Identify which cell holds the provided text, then report its [x, y] central coordinate. 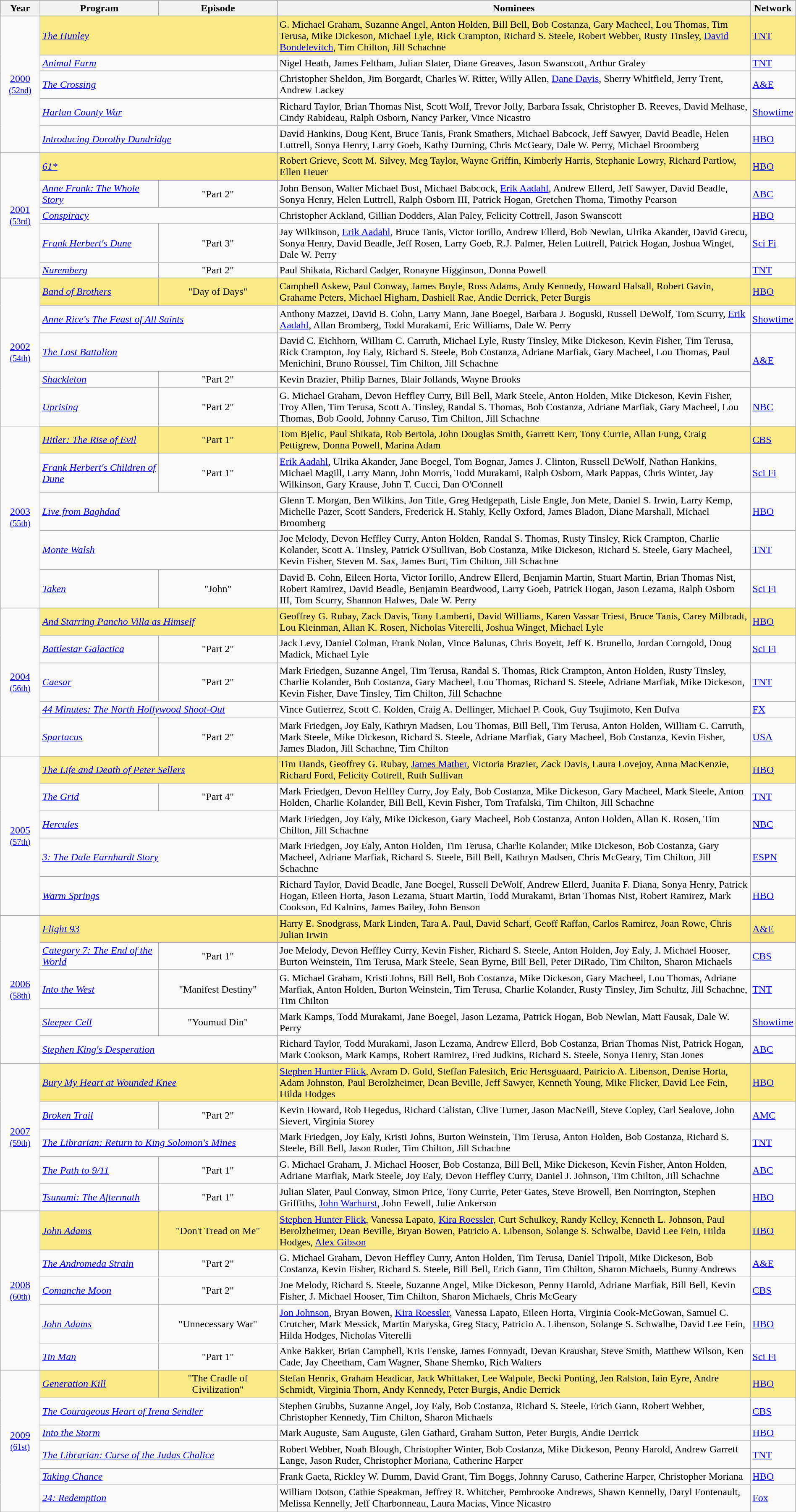
44 Minutes: The North Hollywood Shoot-Out [159, 709]
Christopher Ackland, Gillian Dodders, Alan Paley, Felicity Cottrell, Jason Swanscott [513, 215]
Mark Friedgen, Joy Ealy, Mike Dickeson, Gary Macheel, Bob Costanza, Anton Holden, Allan K. Rosen, Tim Chilton, Jill Schachne [513, 824]
Hercules [159, 824]
Paul Shikata, Richard Cadger, Ronayne Higginson, Donna Powell [513, 270]
The Hunley [159, 36]
The Crossing [159, 85]
Caesar [99, 682]
Anne Frank: The Whole Story [99, 194]
"Part 4" [218, 797]
"Unnecessary War" [218, 1323]
Bury My Heart at Wounded Knee [159, 1082]
Sleeper Cell [99, 1022]
Into the Storm [159, 1433]
Taken [99, 589]
Conspiracy [159, 215]
2009(61st) [20, 1441]
"Youmud Din" [218, 1022]
Battlestar Galactica [99, 649]
Hitler: The Rise of Evil [99, 440]
Broken Trail [99, 1115]
Kevin Howard, Rob Hegedus, Richard Calistan, Clive Turner, Jason MacNeill, Steve Copley, Carl Sealove, John Sievert, Virginia Storey [513, 1115]
Nigel Heath, James Feltham, Julian Slater, Diane Greaves, Jason Swanscott, Arthur Graley [513, 63]
Frank Herbert's Dune [99, 243]
Monte Walsh [159, 550]
Band of Brothers [99, 291]
FX [773, 709]
USA [773, 736]
2003(55th) [20, 517]
Jack Levy, Daniel Colman, Frank Nolan, Vince Balunas, Chris Boyett, Jeff K. Brunello, Jordan Corngold, Doug Madick, Michael Lyle [513, 649]
Into the West [99, 989]
Animal Farm [159, 63]
Frank Gaeta, Rickley W. Dumm, David Grant, Tim Boggs, Johnny Caruso, Catherine Harper, Christopher Moriana [513, 1476]
Robert Grieve, Scott M. Silvey, Meg Taylor, Wayne Griffin, Kimberly Harris, Stephanie Lowry, Richard Partlow, Ellen Heuer [513, 166]
Tsunami: The Aftermath [99, 1198]
Tin Man [99, 1357]
Warm Springs [159, 896]
Anne Rice's The Feast of All Saints [159, 319]
The Librarian: Curse of the Judas Chalice [159, 1454]
Episode [218, 8]
2006(58th) [20, 989]
Mark Kamps, Todd Murakami, Jane Boegel, Jason Lezama, Patrick Hogan, Bob Newlan, Matt Fausak, Dale W. Perry [513, 1022]
Introducing Dorothy Dandridge [159, 139]
2005(57th) [20, 836]
Kevin Brazier, Philip Barnes, Blair Jollands, Wayne Brooks [513, 380]
Christopher Sheldon, Jim Borgardt, Charles W. Ritter, Willy Allen, Dane Davis, Sherry Whitfield, Jerry Trent, Andrew Lackey [513, 85]
Category 7: The End of the World [99, 956]
2008(60th) [20, 1291]
Network [773, 8]
"Don't Tread on Me" [218, 1230]
And Starring Pancho Villa as Himself [159, 621]
Fox [773, 1498]
"The Cradle of Civilization" [218, 1384]
Uprising [99, 407]
The Path to 9/11 [99, 1170]
Taking Chance [159, 1476]
24: Redemption [159, 1498]
The Life and Death of Peter Sellers [159, 769]
2002(54th) [20, 352]
Nuremberg [99, 270]
2004(56th) [20, 682]
"Manifest Destiny" [218, 989]
61* [159, 166]
Live from Baghdad [159, 511]
Comanche Moon [99, 1291]
The Courageous Heart of Irena Sendler [159, 1412]
"Part 3" [218, 243]
Generation Kill [99, 1384]
Frank Herbert's Children of Dune [99, 473]
Stephen King's Desperation [159, 1050]
ESPN [773, 857]
Spartacus [99, 736]
Tom Bjelic, Paul Shikata, Rob Bertola, John Douglas Smith, Garrett Kerr, Tony Currie, Allan Fung, Craig Pettigrew, Donna Powell, Marina Adam [513, 440]
The Librarian: Return to King Solomon's Mines [159, 1143]
Shackleton [99, 380]
Year [20, 8]
3: The Dale Earnhardt Story [159, 857]
2001(53rd) [20, 215]
Harlan County War [159, 112]
Mark Auguste, Sam Auguste, Glen Gathard, Graham Sutton, Peter Burgis, Andie Derrick [513, 1433]
2007(59th) [20, 1137]
Vince Gutierrez, Scott C. Kolden, Craig A. Dellinger, Michael P. Cook, Guy Tsujimoto, Ken Dufva [513, 709]
The Lost Battalion [159, 352]
Nominees [513, 8]
2000(52nd) [20, 85]
Harry E. Snodgrass, Mark Linden, Tara A. Paul, David Scharf, Geoff Raffan, Carlos Ramirez, Joan Rowe, Chris Julian Irwin [513, 929]
Program [99, 8]
AMC [773, 1115]
"Day of Days" [218, 291]
The Grid [99, 797]
Flight 93 [159, 929]
The Andromeda Strain [99, 1263]
"John" [218, 589]
